For the text-containing cell, return its midpoint in (x, y) coordinate format. 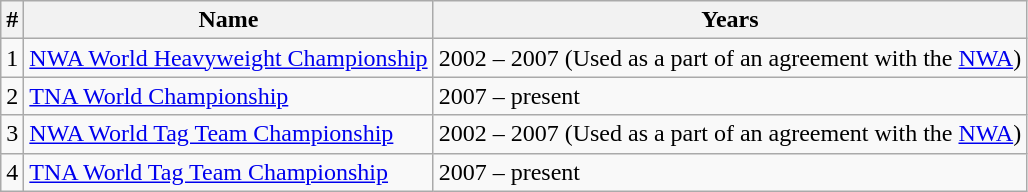
Name (228, 20)
TNA World Championship (228, 96)
Years (730, 20)
1 (12, 58)
# (12, 20)
NWA World Tag Team Championship (228, 134)
TNA World Tag Team Championship (228, 172)
2 (12, 96)
4 (12, 172)
NWA World Heavyweight Championship (228, 58)
3 (12, 134)
